Extract the [X, Y] coordinate from the center of the cell holding the provided text.  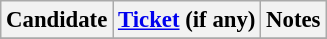
Candidate [57, 20]
Notes [294, 20]
Ticket (if any) [187, 20]
